Return the [X, Y] coordinate for the center point of the cell that contains the specified text.  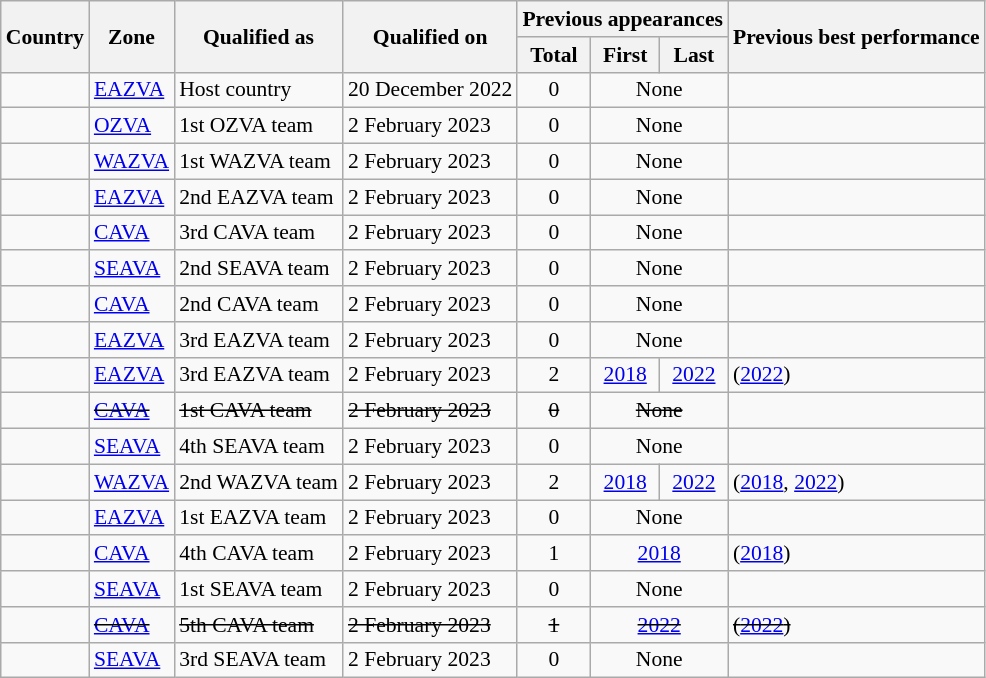
20 December 2022 [430, 90]
1st CAVA team [258, 411]
1st OZVA team [258, 126]
First [624, 55]
3rd SEAVA team [258, 660]
Host country [258, 90]
Country [45, 36]
Total [554, 55]
Qualified on [430, 36]
4th SEAVA team [258, 447]
2nd EAZVA team [258, 197]
Zone [132, 36]
OZVA [132, 126]
Previous appearances [622, 19]
Last [694, 55]
4th CAVA team [258, 554]
2nd SEAVA team [258, 269]
1st SEAVA team [258, 589]
2nd WAZVA team [258, 482]
3rd CAVA team [258, 233]
1st EAZVA team [258, 518]
Previous best performance [856, 36]
2nd CAVA team [258, 304]
5th CAVA team [258, 625]
1st WAZVA team [258, 162]
Qualified as [258, 36]
(2018) [856, 554]
(2018, 2022) [856, 482]
